For the text-containing cell, return its midpoint in (X, Y) coordinate format. 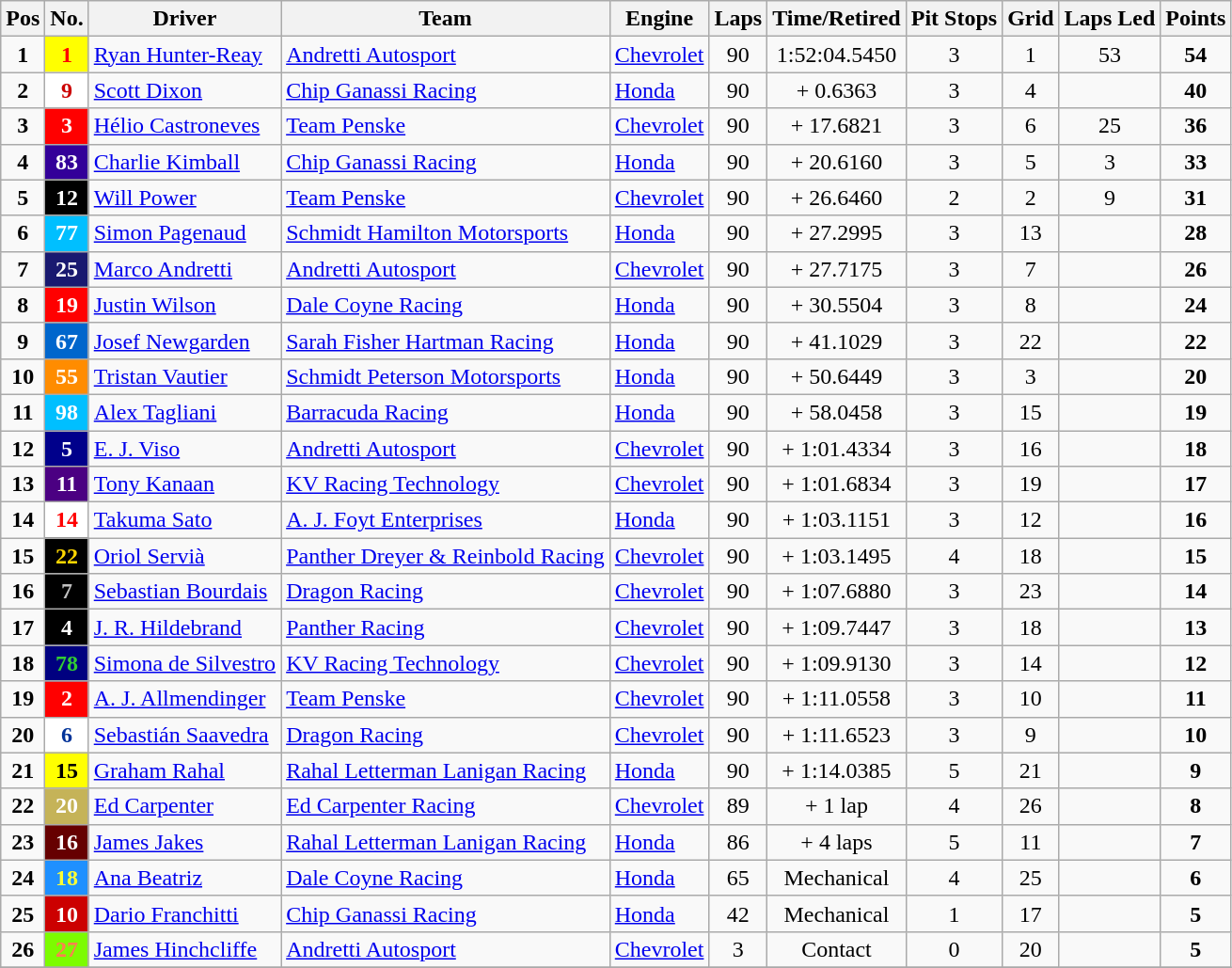
Team (446, 19)
65 (738, 878)
78 (67, 663)
Tony Kanaan (184, 484)
Alex Tagliani (184, 412)
Oriol Servià (184, 556)
Marco Andretti (184, 269)
Panther Dreyer & Reinbold Racing (446, 556)
No. (67, 19)
Simona de Silvestro (184, 663)
Pit Stops (954, 19)
Ryan Hunter-Reay (184, 55)
Laps (738, 19)
+ 1:01.6834 (837, 484)
Ed Carpenter (184, 806)
Schmidt Peterson Motorsports (446, 376)
+ 27.7175 (837, 269)
Laps Led (1110, 19)
77 (67, 233)
Grid (1031, 19)
+ 1:09.9130 (837, 663)
+ 0.6363 (837, 90)
+ 30.5504 (837, 305)
+ 4 laps (837, 842)
+ 1:03.1495 (837, 556)
55 (67, 376)
0 (954, 949)
+ 1:03.1151 (837, 520)
Contact (837, 949)
Charlie Kimball (184, 162)
67 (67, 341)
Sebastián Saavedra (184, 735)
+ 1:07.6880 (837, 592)
Schmidt Hamilton Motorsports (446, 233)
Panther Racing (446, 627)
Tristan Vautier (184, 376)
31 (1196, 198)
Engine (659, 19)
+ 20.6160 (837, 162)
Graham Rahal (184, 770)
E. J. Viso (184, 449)
89 (738, 806)
Takuma Sato (184, 520)
Hélio Castroneves (184, 126)
Driver (184, 19)
40 (1196, 90)
+ 1:11.6523 (837, 735)
1:52:04.5450 (837, 55)
+ 1:11.0558 (837, 699)
+ 1 lap (837, 806)
28 (1196, 233)
+ 17.6821 (837, 126)
Time/Retired (837, 19)
+ 50.6449 (837, 376)
A. J. Foyt Enterprises (446, 520)
+ 1:09.7447 (837, 627)
Justin Wilson (184, 305)
Points (1196, 19)
Simon Pagenaud (184, 233)
Ed Carpenter Racing (446, 806)
33 (1196, 162)
Sebastian Bourdais (184, 592)
+ 27.2995 (837, 233)
J. R. Hildebrand (184, 627)
53 (1110, 55)
Pos (23, 19)
27 (67, 949)
Will Power (184, 198)
83 (67, 162)
James Hinchcliffe (184, 949)
54 (1196, 55)
A. J. Allmendinger (184, 699)
+ 58.0458 (837, 412)
Barracuda Racing (446, 412)
Ana Beatriz (184, 878)
36 (1196, 126)
+ 1:01.4334 (837, 449)
Sarah Fisher Hartman Racing (446, 341)
Dario Franchitti (184, 913)
+ 1:14.0385 (837, 770)
Josef Newgarden (184, 341)
+ 41.1029 (837, 341)
James Jakes (184, 842)
98 (67, 412)
42 (738, 913)
Scott Dixon (184, 90)
+ 26.6460 (837, 198)
86 (738, 842)
